Pinpoint the cell where the given text exists, returning its [x, y] midpoint coordinate. 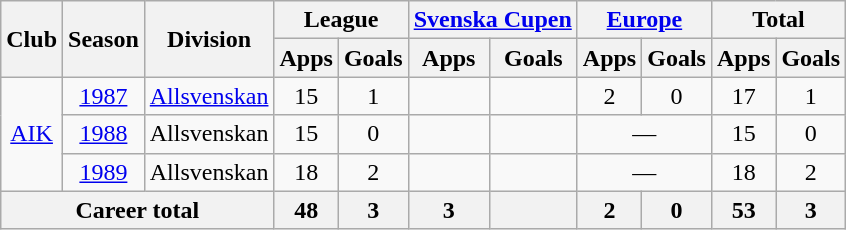
Club [32, 39]
1987 [104, 96]
1989 [104, 172]
Total [778, 20]
1988 [104, 134]
53 [743, 210]
League [341, 20]
Career total [138, 210]
Europe [644, 20]
Division [209, 39]
Svenska Cupen [492, 20]
48 [306, 210]
Season [104, 39]
17 [743, 96]
AIK [32, 134]
